From the cell containing the given text, extract its center point as (x, y) coordinate. 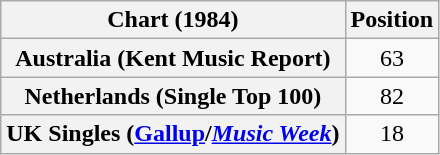
Chart (1984) (173, 20)
82 (392, 96)
Australia (Kent Music Report) (173, 58)
Netherlands (Single Top 100) (173, 96)
UK Singles (Gallup/Music Week) (173, 134)
63 (392, 58)
18 (392, 134)
Position (392, 20)
